Identify which cell holds the provided text, then report its [x, y] central coordinate. 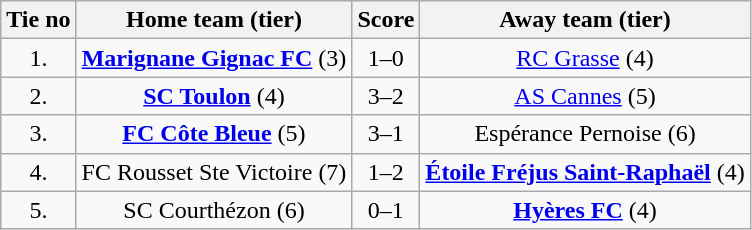
RC Grasse (4) [585, 58]
SC Courthézon (6) [214, 210]
FC Rousset Ste Victoire (7) [214, 172]
Score [386, 20]
Hyères FC (4) [585, 210]
0–1 [386, 210]
1–2 [386, 172]
3. [38, 134]
5. [38, 210]
AS Cannes (5) [585, 96]
3–2 [386, 96]
3–1 [386, 134]
Tie no [38, 20]
Away team (tier) [585, 20]
Étoile Fréjus Saint-Raphaël (4) [585, 172]
4. [38, 172]
1–0 [386, 58]
Espérance Pernoise (6) [585, 134]
SC Toulon (4) [214, 96]
Home team (tier) [214, 20]
FC Côte Bleue (5) [214, 134]
Marignane Gignac FC (3) [214, 58]
1. [38, 58]
2. [38, 96]
